Return [x, y] of the center of cell containing provided text 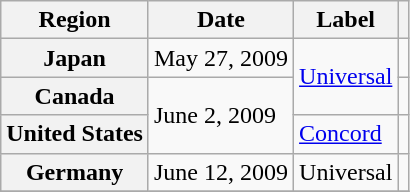
Date [220, 20]
June 12, 2009 [220, 172]
Germany [75, 172]
Region [75, 20]
Label [346, 20]
United States [75, 134]
Canada [75, 96]
May 27, 2009 [220, 58]
June 2, 2009 [220, 115]
Japan [75, 58]
Concord [346, 134]
